Determine the [x, y] coordinate at the center of the cell enclosing the given text.  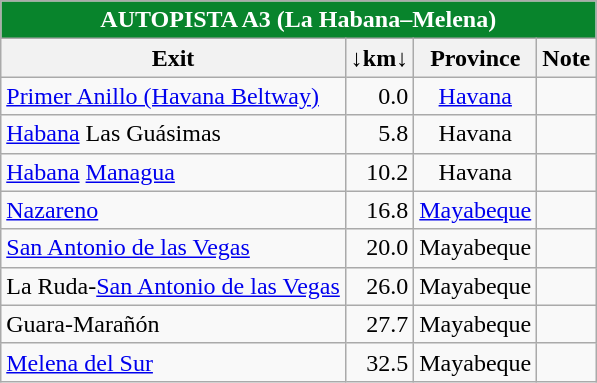
↓km↓ [379, 58]
Exit [174, 58]
20.0 [379, 248]
Province [476, 58]
Nazareno [174, 210]
0.0 [379, 96]
Habana Las Guásimas [174, 134]
Primer Anillo (Havana Beltway) [174, 96]
5.8 [379, 134]
Note [566, 58]
32.5 [379, 362]
10.2 [379, 172]
26.0 [379, 286]
AUTOPISTA A3 (La Habana–Melena) [298, 20]
16.8 [379, 210]
Melena del Sur [174, 362]
27.7 [379, 324]
Habana Managua [174, 172]
San Antonio de las Vegas [174, 248]
La Ruda-San Antonio de las Vegas [174, 286]
Guara-Marañón [174, 324]
